For the text-containing cell, return its midpoint in [X, Y] coordinate format. 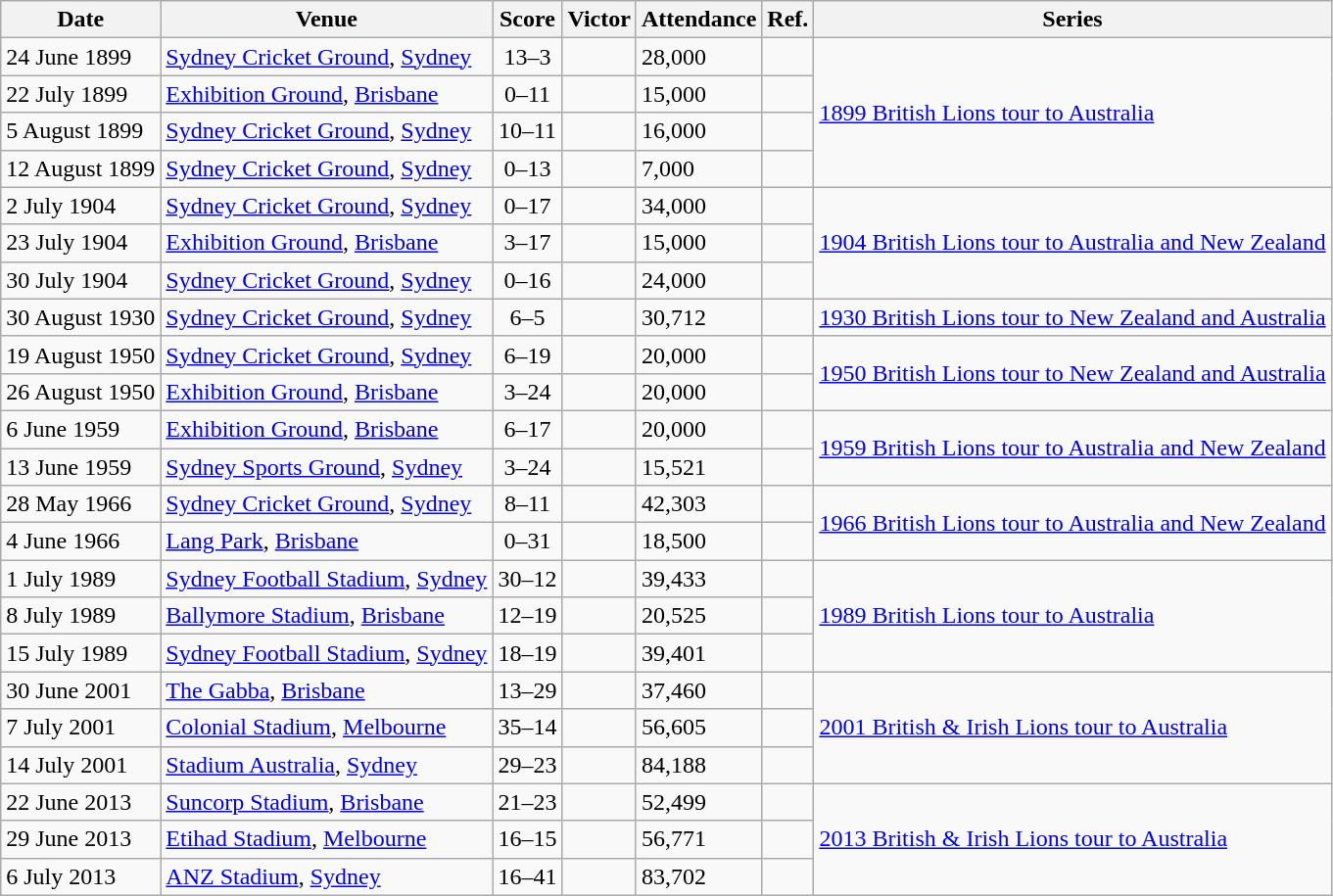
15 July 1989 [80, 653]
0–31 [527, 542]
Colonial Stadium, Melbourne [327, 728]
4 June 1966 [80, 542]
1989 British Lions tour to Australia [1072, 616]
52,499 [698, 802]
1930 British Lions tour to New Zealand and Australia [1072, 317]
16–41 [527, 876]
24 June 1899 [80, 57]
8 July 1989 [80, 616]
ANZ Stadium, Sydney [327, 876]
16,000 [698, 131]
29–23 [527, 765]
1966 British Lions tour to Australia and New Zealand [1072, 523]
3–17 [527, 243]
1904 British Lions tour to Australia and New Zealand [1072, 243]
22 June 2013 [80, 802]
2013 British & Irish Lions tour to Australia [1072, 839]
39,433 [698, 579]
Series [1072, 20]
Victor [599, 20]
13 June 1959 [80, 467]
Sydney Sports Ground, Sydney [327, 467]
7,000 [698, 168]
The Gabba, Brisbane [327, 690]
18,500 [698, 542]
0–11 [527, 94]
39,401 [698, 653]
84,188 [698, 765]
23 July 1904 [80, 243]
42,303 [698, 504]
56,771 [698, 839]
37,460 [698, 690]
26 August 1950 [80, 392]
13–3 [527, 57]
34,000 [698, 206]
8–11 [527, 504]
13–29 [527, 690]
Ballymore Stadium, Brisbane [327, 616]
7 July 2001 [80, 728]
Venue [327, 20]
29 June 2013 [80, 839]
35–14 [527, 728]
18–19 [527, 653]
1959 British Lions tour to Australia and New Zealand [1072, 448]
22 July 1899 [80, 94]
1950 British Lions tour to New Zealand and Australia [1072, 373]
6 June 1959 [80, 429]
28,000 [698, 57]
21–23 [527, 802]
30 June 2001 [80, 690]
16–15 [527, 839]
19 August 1950 [80, 354]
30–12 [527, 579]
Date [80, 20]
0–17 [527, 206]
Lang Park, Brisbane [327, 542]
Attendance [698, 20]
6–19 [527, 354]
15,521 [698, 467]
0–16 [527, 280]
6–17 [527, 429]
Etihad Stadium, Melbourne [327, 839]
83,702 [698, 876]
6–5 [527, 317]
5 August 1899 [80, 131]
30,712 [698, 317]
12 August 1899 [80, 168]
1899 British Lions tour to Australia [1072, 113]
Score [527, 20]
6 July 2013 [80, 876]
2 July 1904 [80, 206]
28 May 1966 [80, 504]
1 July 1989 [80, 579]
12–19 [527, 616]
Suncorp Stadium, Brisbane [327, 802]
0–13 [527, 168]
2001 British & Irish Lions tour to Australia [1072, 728]
24,000 [698, 280]
30 August 1930 [80, 317]
Ref. [787, 20]
20,525 [698, 616]
Stadium Australia, Sydney [327, 765]
14 July 2001 [80, 765]
10–11 [527, 131]
56,605 [698, 728]
30 July 1904 [80, 280]
